Return (x, y) of the center of cell containing provided text 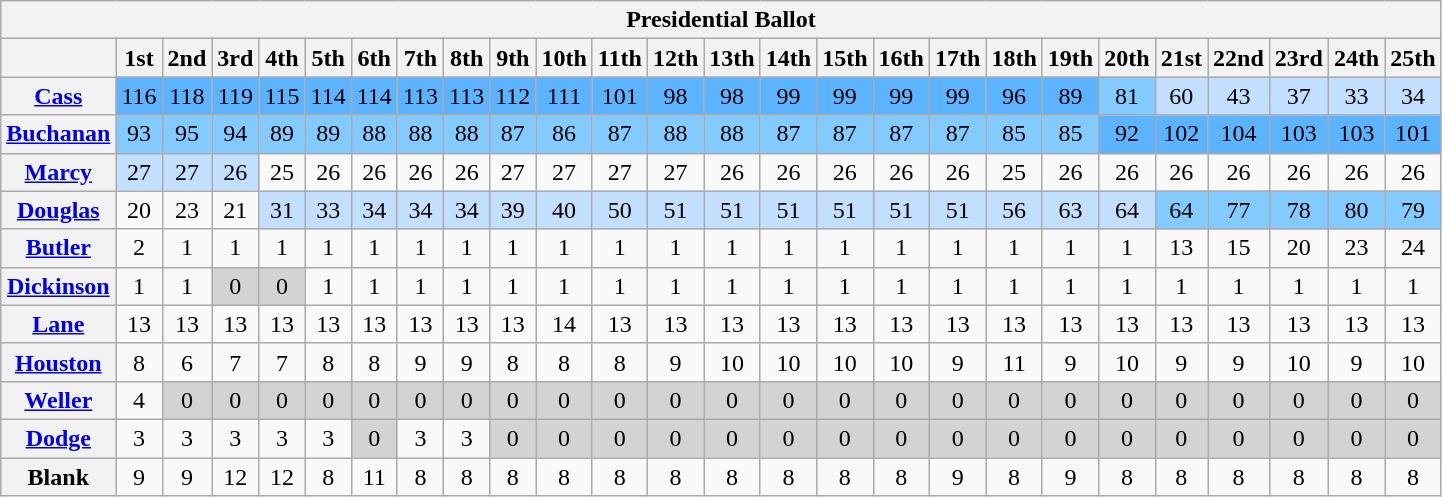
Douglas (58, 210)
60 (1181, 96)
115 (282, 96)
18th (1014, 58)
15 (1239, 248)
5th (328, 58)
77 (1239, 210)
16th (901, 58)
17th (957, 58)
111 (564, 96)
19th (1070, 58)
92 (1127, 134)
40 (564, 210)
Marcy (58, 172)
9th (513, 58)
118 (187, 96)
Dodge (58, 438)
15th (845, 58)
7th (420, 58)
20th (1127, 58)
21st (1181, 58)
24th (1356, 58)
22nd (1239, 58)
116 (139, 96)
31 (282, 210)
13th (732, 58)
Blank (58, 477)
Butler (58, 248)
56 (1014, 210)
2nd (187, 58)
4 (139, 400)
95 (187, 134)
119 (236, 96)
11th (620, 58)
23rd (1298, 58)
14th (788, 58)
81 (1127, 96)
Weller (58, 400)
104 (1239, 134)
Lane (58, 324)
102 (1181, 134)
10th (564, 58)
8th (467, 58)
80 (1356, 210)
93 (139, 134)
3rd (236, 58)
1st (139, 58)
2 (139, 248)
Houston (58, 362)
25th (1413, 58)
50 (620, 210)
12th (675, 58)
79 (1413, 210)
21 (236, 210)
Dickinson (58, 286)
39 (513, 210)
Cass (58, 96)
96 (1014, 96)
78 (1298, 210)
6 (187, 362)
112 (513, 96)
Presidential Ballot (721, 20)
24 (1413, 248)
Buchanan (58, 134)
4th (282, 58)
86 (564, 134)
63 (1070, 210)
37 (1298, 96)
94 (236, 134)
43 (1239, 96)
6th (374, 58)
14 (564, 324)
